Identify which cell holds the provided text, then report its (x, y) central coordinate. 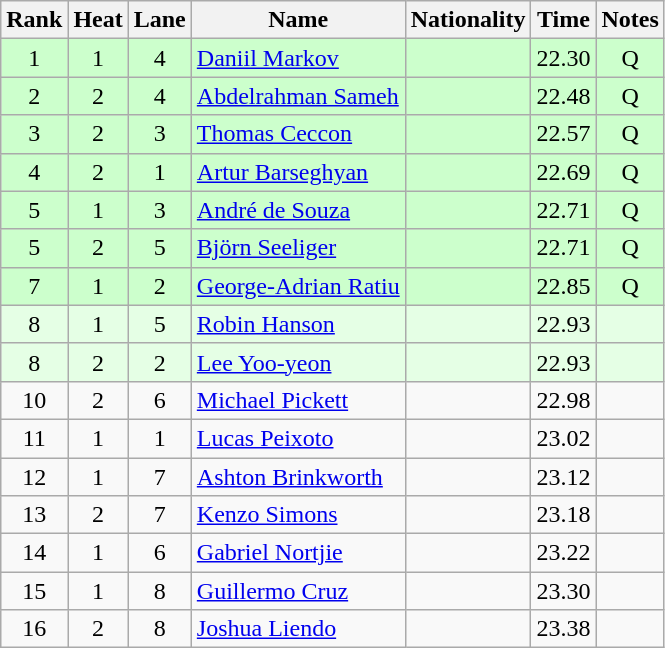
Nationality (468, 20)
Notes (630, 20)
Robin Hanson (298, 324)
22.57 (564, 134)
22.85 (564, 286)
Name (298, 20)
11 (34, 438)
23.02 (564, 438)
23.22 (564, 553)
Artur Barseghyan (298, 172)
22.30 (564, 58)
Thomas Ceccon (298, 134)
Michael Pickett (298, 400)
22.69 (564, 172)
15 (34, 591)
22.48 (564, 96)
Heat (98, 20)
16 (34, 629)
23.18 (564, 515)
Kenzo Simons (298, 515)
Daniil Markov (298, 58)
Lane (160, 20)
Joshua Liendo (298, 629)
13 (34, 515)
23.12 (564, 477)
23.38 (564, 629)
Rank (34, 20)
George-Adrian Ratiu (298, 286)
Guillermo Cruz (298, 591)
Lucas Peixoto (298, 438)
André de Souza (298, 210)
Time (564, 20)
Lee Yoo-yeon (298, 362)
Björn Seeliger (298, 248)
23.30 (564, 591)
22.98 (564, 400)
12 (34, 477)
Abdelrahman Sameh (298, 96)
Ashton Brinkworth (298, 477)
14 (34, 553)
Gabriel Nortjie (298, 553)
10 (34, 400)
